Provide the [x, y] coordinate of the cell's center where the given text is located.  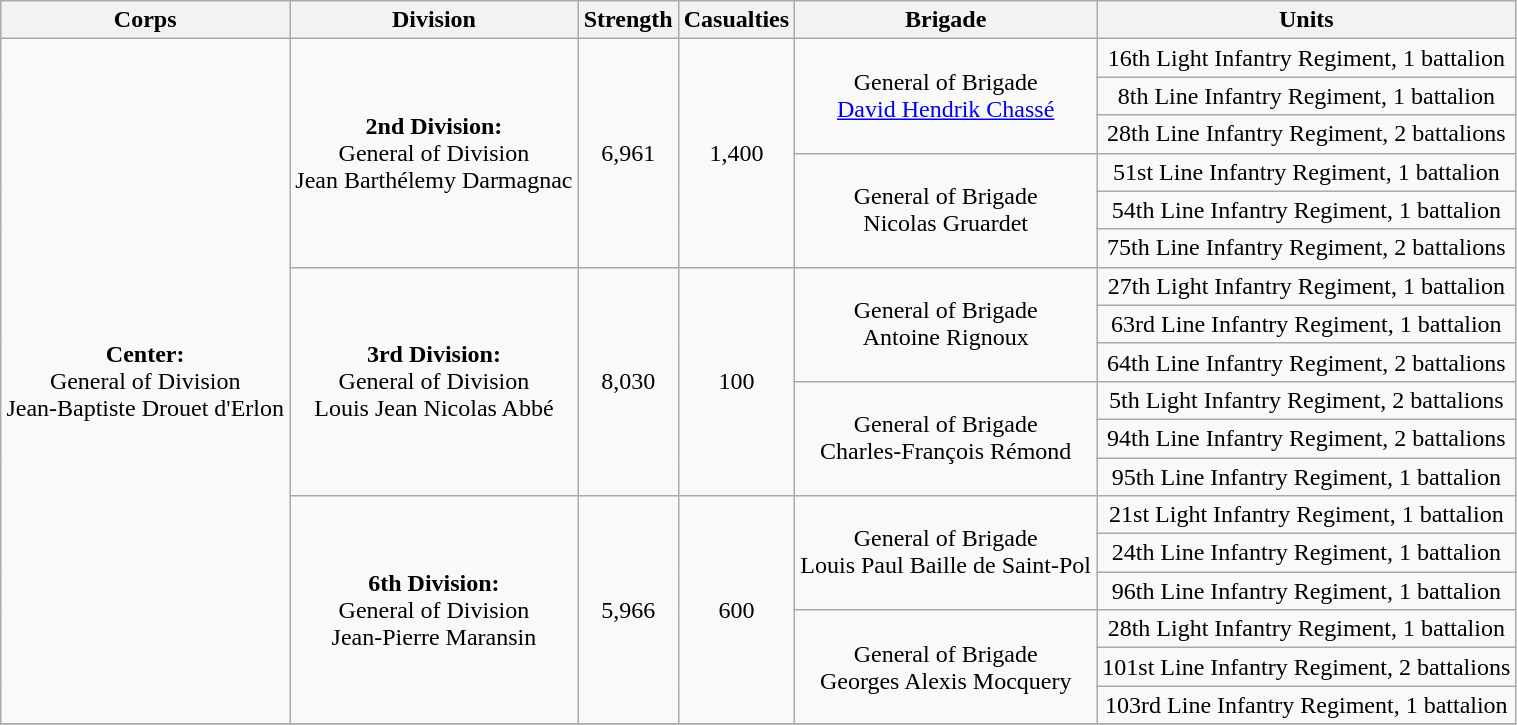
600 [736, 610]
27th Light Infantry Regiment, 1 battalion [1306, 286]
54th Line Infantry Regiment, 1 battalion [1306, 210]
General of BrigadeLouis Paul Baille de Saint-Pol [946, 553]
2nd Division:General of DivisionJean Barthélemy Darmagnac [434, 153]
103rd Line Infantry Regiment, 1 battalion [1306, 705]
Strength [628, 20]
General of BrigadeNicolas Gruardet [946, 210]
8th Line Infantry Regiment, 1 battalion [1306, 96]
100 [736, 381]
General of BrigadeGeorges Alexis Mocquery [946, 667]
Units [1306, 20]
16th Light Infantry Regiment, 1 battalion [1306, 58]
Center:General of DivisionJean-Baptiste Drouet d'Erlon [146, 382]
General of BrigadeAntoine Rignoux [946, 324]
Casualties [736, 20]
8,030 [628, 381]
96th Line Infantry Regiment, 1 battalion [1306, 591]
Brigade [946, 20]
94th Line Infantry Regiment, 2 battalions [1306, 438]
101st Line Infantry Regiment, 2 battalions [1306, 667]
General of BrigadeDavid Hendrik Chassé [946, 96]
28th Line Infantry Regiment, 2 battalions [1306, 134]
5th Light Infantry Regiment, 2 battalions [1306, 400]
Division [434, 20]
75th Line Infantry Regiment, 2 battalions [1306, 248]
Corps [146, 20]
24th Line Infantry Regiment, 1 battalion [1306, 553]
28th Light Infantry Regiment, 1 battalion [1306, 629]
6th Division:General of DivisionJean-Pierre Maransin [434, 610]
3rd Division:General of DivisionLouis Jean Nicolas Abbé [434, 381]
64th Line Infantry Regiment, 2 battalions [1306, 362]
5,966 [628, 610]
21st Light Infantry Regiment, 1 battalion [1306, 515]
51st Line Infantry Regiment, 1 battalion [1306, 172]
6,961 [628, 153]
63rd Line Infantry Regiment, 1 battalion [1306, 324]
95th Line Infantry Regiment, 1 battalion [1306, 477]
General of BrigadeCharles-François Rémond [946, 438]
1,400 [736, 153]
